Provide the [x, y] coordinate of the cell's center where the given text is located.  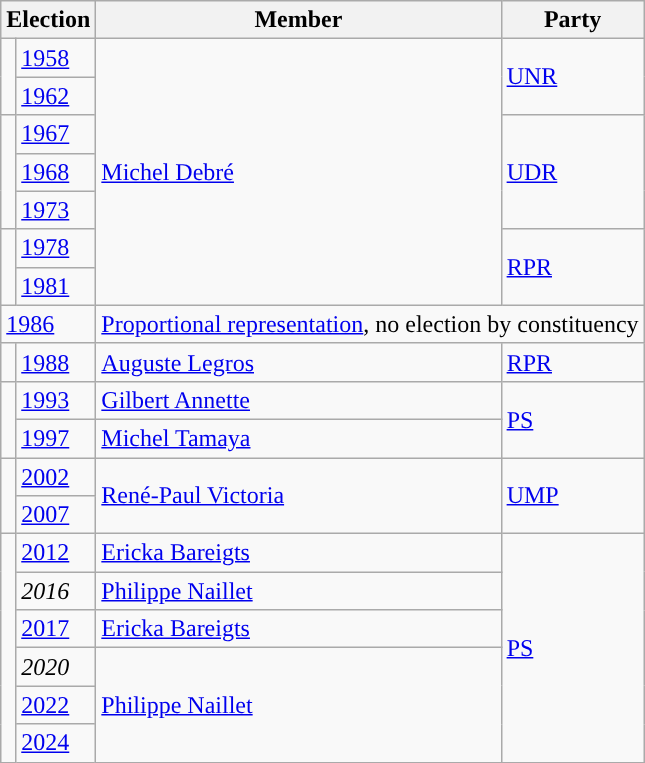
1986 [48, 324]
UDR [572, 172]
1968 [56, 172]
Michel Debré [298, 172]
2016 [56, 591]
2017 [56, 629]
René-Paul Victoria [298, 496]
1997 [56, 438]
2007 [56, 515]
1967 [56, 134]
UMP [572, 496]
1981 [56, 286]
Michel Tamaya [298, 438]
2020 [56, 667]
1958 [56, 58]
Election [48, 20]
Party [572, 20]
1988 [56, 362]
UNR [572, 77]
1973 [56, 210]
2024 [56, 743]
2012 [56, 553]
1978 [56, 248]
Auguste Legros [298, 362]
2002 [56, 477]
Gilbert Annette [298, 400]
Member [298, 20]
Proportional representation, no election by constituency [370, 324]
1962 [56, 96]
1993 [56, 400]
2022 [56, 705]
